Locate the cell with the specified text and output its [x, y] center coordinate. 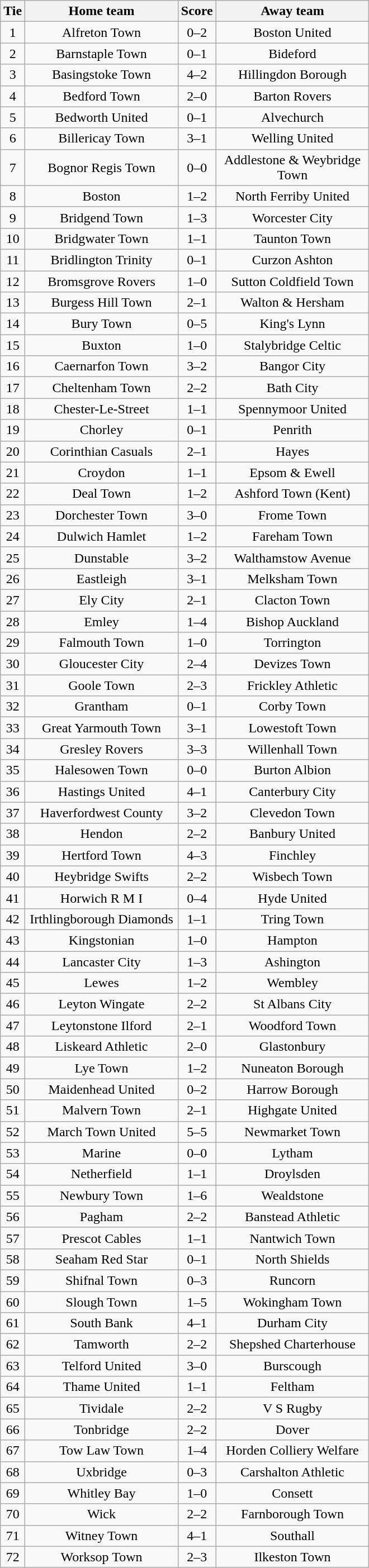
Walthamstow Avenue [292, 557]
Nantwich Town [292, 1238]
8 [13, 196]
31 [13, 685]
Leytonstone Ilford [102, 1026]
72 [13, 1557]
Corinthian Casuals [102, 451]
South Bank [102, 1323]
Shepshed Charterhouse [292, 1345]
Boston [102, 196]
Burscough [292, 1366]
35 [13, 770]
64 [13, 1387]
Lewes [102, 983]
Frome Town [292, 515]
41 [13, 898]
Falmouth Town [102, 643]
Score [197, 11]
Deal Town [102, 494]
Bridlington Trinity [102, 260]
Wisbech Town [292, 876]
Devizes Town [292, 664]
55 [13, 1195]
3–3 [197, 749]
Tring Town [292, 919]
Away team [292, 11]
14 [13, 324]
Tamworth [102, 1345]
Barnstaple Town [102, 54]
Witney Town [102, 1536]
44 [13, 961]
7 [13, 168]
21 [13, 473]
Penrith [292, 430]
60 [13, 1302]
Woodford Town [292, 1026]
54 [13, 1174]
Horwich R M I [102, 898]
Heybridge Swifts [102, 876]
Malvern Town [102, 1111]
Dunstable [102, 557]
6 [13, 139]
Lye Town [102, 1068]
Hayes [292, 451]
Bishop Auckland [292, 622]
0–4 [197, 898]
Grantham [102, 707]
Horden Colliery Welfare [292, 1451]
Whitley Bay [102, 1493]
Worksop Town [102, 1557]
24 [13, 536]
4–3 [197, 855]
70 [13, 1514]
Barton Rovers [292, 96]
Curzon Ashton [292, 260]
Liskeard Athletic [102, 1047]
Wembley [292, 983]
Seaham Red Star [102, 1259]
Runcorn [292, 1280]
11 [13, 260]
Bath City [292, 388]
4 [13, 96]
Burgess Hill Town [102, 303]
Spennymoor United [292, 409]
Shifnal Town [102, 1280]
Melksham Town [292, 579]
48 [13, 1047]
Bognor Regis Town [102, 168]
27 [13, 600]
30 [13, 664]
0–5 [197, 324]
Basingstoke Town [102, 75]
Southall [292, 1536]
34 [13, 749]
52 [13, 1132]
Addlestone & Weybridge Town [292, 168]
Lytham [292, 1153]
Corby Town [292, 707]
61 [13, 1323]
Farnborough Town [292, 1514]
Prescot Cables [102, 1238]
9 [13, 217]
Hyde United [292, 898]
Banstead Athletic [292, 1217]
19 [13, 430]
Dorchester Town [102, 515]
71 [13, 1536]
Nuneaton Borough [292, 1068]
Highgate United [292, 1111]
Wealdstone [292, 1195]
Alfreton Town [102, 32]
Welling United [292, 139]
North Ferriby United [292, 196]
18 [13, 409]
Feltham [292, 1387]
3 [13, 75]
Sutton Coldfield Town [292, 281]
63 [13, 1366]
49 [13, 1068]
5–5 [197, 1132]
Lancaster City [102, 961]
Lowestoft Town [292, 728]
Slough Town [102, 1302]
St Albans City [292, 1004]
North Shields [292, 1259]
Fareham Town [292, 536]
Bridgwater Town [102, 239]
Ilkeston Town [292, 1557]
10 [13, 239]
1–6 [197, 1195]
32 [13, 707]
Halesowen Town [102, 770]
Alvechurch [292, 117]
Hertford Town [102, 855]
Epsom & Ewell [292, 473]
Irthlingborough Diamonds [102, 919]
15 [13, 345]
Consett [292, 1493]
68 [13, 1472]
29 [13, 643]
Ashington [292, 961]
33 [13, 728]
Netherfield [102, 1174]
Uxbridge [102, 1472]
53 [13, 1153]
39 [13, 855]
45 [13, 983]
Durham City [292, 1323]
Clacton Town [292, 600]
Worcester City [292, 217]
Bridgend Town [102, 217]
Willenhall Town [292, 749]
Finchley [292, 855]
Eastleigh [102, 579]
Thame United [102, 1387]
Bromsgrove Rovers [102, 281]
Harrow Borough [292, 1089]
Gresley Rovers [102, 749]
Telford United [102, 1366]
38 [13, 834]
Caernarfon Town [102, 366]
Canterbury City [292, 792]
Bangor City [292, 366]
Marine [102, 1153]
28 [13, 622]
Wokingham Town [292, 1302]
Billericay Town [102, 139]
62 [13, 1345]
Dover [292, 1429]
26 [13, 579]
Chorley [102, 430]
Croydon [102, 473]
17 [13, 388]
37 [13, 813]
Leyton Wingate [102, 1004]
Great Yarmouth Town [102, 728]
13 [13, 303]
Tie [13, 11]
Bideford [292, 54]
58 [13, 1259]
43 [13, 940]
Chester-Le-Street [102, 409]
March Town United [102, 1132]
King's Lynn [292, 324]
56 [13, 1217]
Ely City [102, 600]
Dulwich Hamlet [102, 536]
5 [13, 117]
Bury Town [102, 324]
1–5 [197, 1302]
Boston United [292, 32]
Gloucester City [102, 664]
Buxton [102, 345]
Ashford Town (Kent) [292, 494]
22 [13, 494]
V S Rugby [292, 1408]
Goole Town [102, 685]
Newbury Town [102, 1195]
Tonbridge [102, 1429]
12 [13, 281]
42 [13, 919]
Home team [102, 11]
47 [13, 1026]
50 [13, 1089]
Carshalton Athletic [292, 1472]
Glastonbury [292, 1047]
Droylsden [292, 1174]
Banbury United [292, 834]
1 [13, 32]
Hastings United [102, 792]
Bedworth United [102, 117]
67 [13, 1451]
Wick [102, 1514]
Hendon [102, 834]
Bedford Town [102, 96]
59 [13, 1280]
Maidenhead United [102, 1089]
Hampton [292, 940]
65 [13, 1408]
36 [13, 792]
Haverfordwest County [102, 813]
Torrington [292, 643]
69 [13, 1493]
25 [13, 557]
Emley [102, 622]
Kingstonian [102, 940]
Clevedon Town [292, 813]
46 [13, 1004]
Walton & Hersham [292, 303]
Taunton Town [292, 239]
23 [13, 515]
Pagham [102, 1217]
20 [13, 451]
Newmarket Town [292, 1132]
Stalybridge Celtic [292, 345]
4–2 [197, 75]
Cheltenham Town [102, 388]
57 [13, 1238]
Hillingdon Borough [292, 75]
40 [13, 876]
2 [13, 54]
16 [13, 366]
Tow Law Town [102, 1451]
Tividale [102, 1408]
2–4 [197, 664]
Burton Albion [292, 770]
Frickley Athletic [292, 685]
51 [13, 1111]
66 [13, 1429]
